Scan for the cell matching the given text and deliver its (X, Y) coordinate at center. 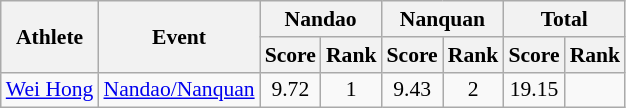
Athlete (50, 36)
Event (178, 36)
Nandao (321, 19)
2 (474, 90)
Nandao/Nanquan (178, 90)
9.43 (412, 90)
Nanquan (442, 19)
Total (564, 19)
19.15 (534, 90)
Wei Hong (50, 90)
9.72 (290, 90)
1 (352, 90)
